Output the (X, Y) coordinate of the center of the cell containing the given text.  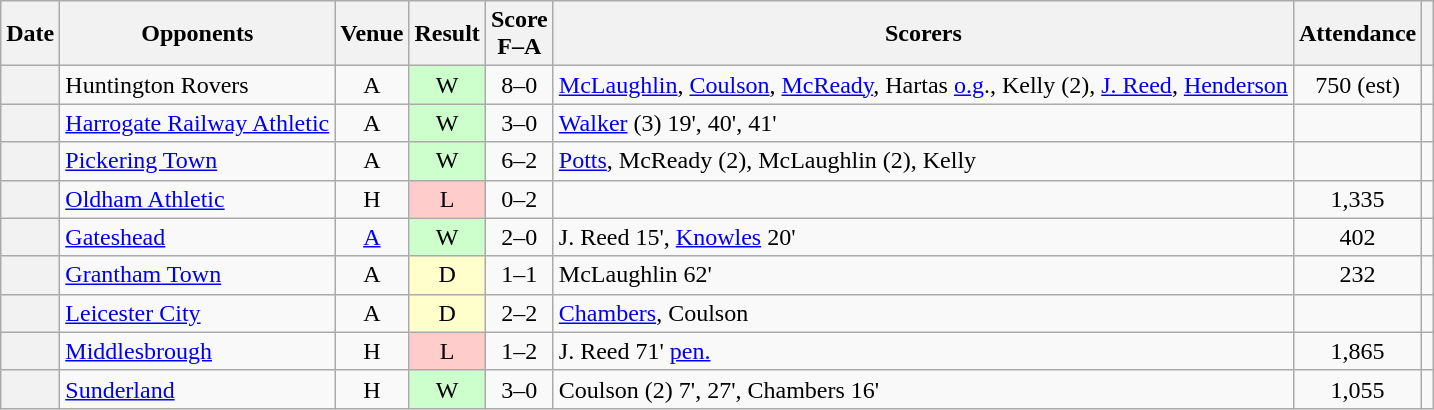
2–2 (519, 313)
McLaughlin, Coulson, McReady, Hartas o.g., Kelly (2), J. Reed, Henderson (923, 85)
Grantham Town (198, 275)
Coulson (2) 7', 27', Chambers 16' (923, 389)
Huntington Rovers (198, 85)
1–1 (519, 275)
ScoreF–A (519, 34)
J. Reed 71' pen. (923, 351)
Pickering Town (198, 161)
Potts, McReady (2), McLaughlin (2), Kelly (923, 161)
750 (est) (1357, 85)
Chambers, Coulson (923, 313)
1–2 (519, 351)
J. Reed 15', Knowles 20' (923, 237)
Leicester City (198, 313)
8–0 (519, 85)
Result (447, 34)
Sunderland (198, 389)
1,865 (1357, 351)
McLaughlin 62' (923, 275)
Venue (372, 34)
Scorers (923, 34)
Opponents (198, 34)
Date (30, 34)
6–2 (519, 161)
1,055 (1357, 389)
2–0 (519, 237)
1,335 (1357, 199)
Attendance (1357, 34)
Walker (3) 19', 40', 41' (923, 123)
232 (1357, 275)
Gateshead (198, 237)
402 (1357, 237)
Oldham Athletic (198, 199)
0–2 (519, 199)
Middlesbrough (198, 351)
Harrogate Railway Athletic (198, 123)
